Capture the cell that displays the provided text and extract its [X, Y] central coordinate. 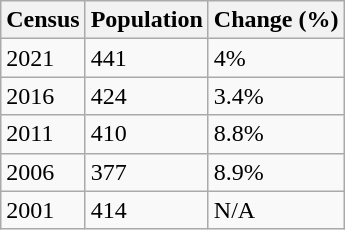
2016 [43, 96]
441 [146, 58]
2011 [43, 134]
8.9% [276, 172]
N/A [276, 210]
Change (%) [276, 20]
Census [43, 20]
2006 [43, 172]
424 [146, 96]
8.8% [276, 134]
2001 [43, 210]
414 [146, 210]
377 [146, 172]
2021 [43, 58]
4% [276, 58]
3.4% [276, 96]
410 [146, 134]
Population [146, 20]
